Find where the given text appears and provide that cell's center as [x, y] coordinate. 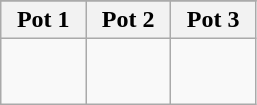
Pot 2 [128, 20]
Pot 1 [44, 20]
Pot 3 [214, 20]
